Find where the given text appears and provide that cell's center as (x, y) coordinate. 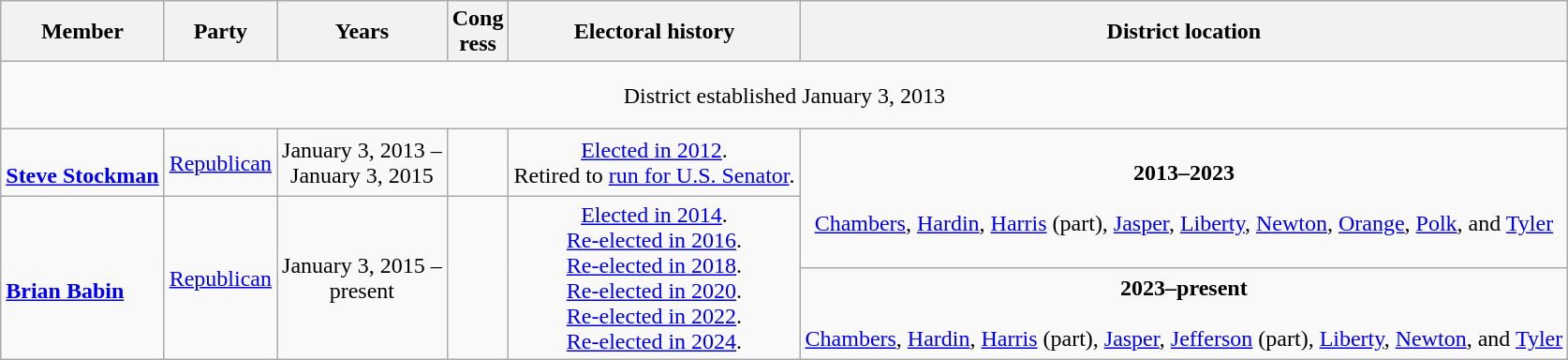
Brian Babin (82, 277)
2023–presentChambers, Hardin, Harris (part), Jasper, Jefferson (part), Liberty, Newton, and Tyler (1184, 313)
District established January 3, 2013 (785, 96)
Electoral history (654, 32)
Member (82, 32)
Elected in 2014.Re-elected in 2016.Re-elected in 2018.Re-elected in 2020. Re-elected in 2022.Re-elected in 2024. (654, 277)
2013–2023Chambers, Hardin, Harris (part), Jasper, Liberty, Newton, Orange, Polk, and Tyler (1184, 199)
District location (1184, 32)
Years (362, 32)
Party (220, 32)
January 3, 2013 –January 3, 2015 (362, 163)
January 3, 2015 –present (362, 277)
Steve Stockman (82, 163)
Elected in 2012.Retired to run for U.S. Senator. (654, 163)
Congress (478, 32)
